Scan for the cell matching the given text and deliver its (X, Y) coordinate at center. 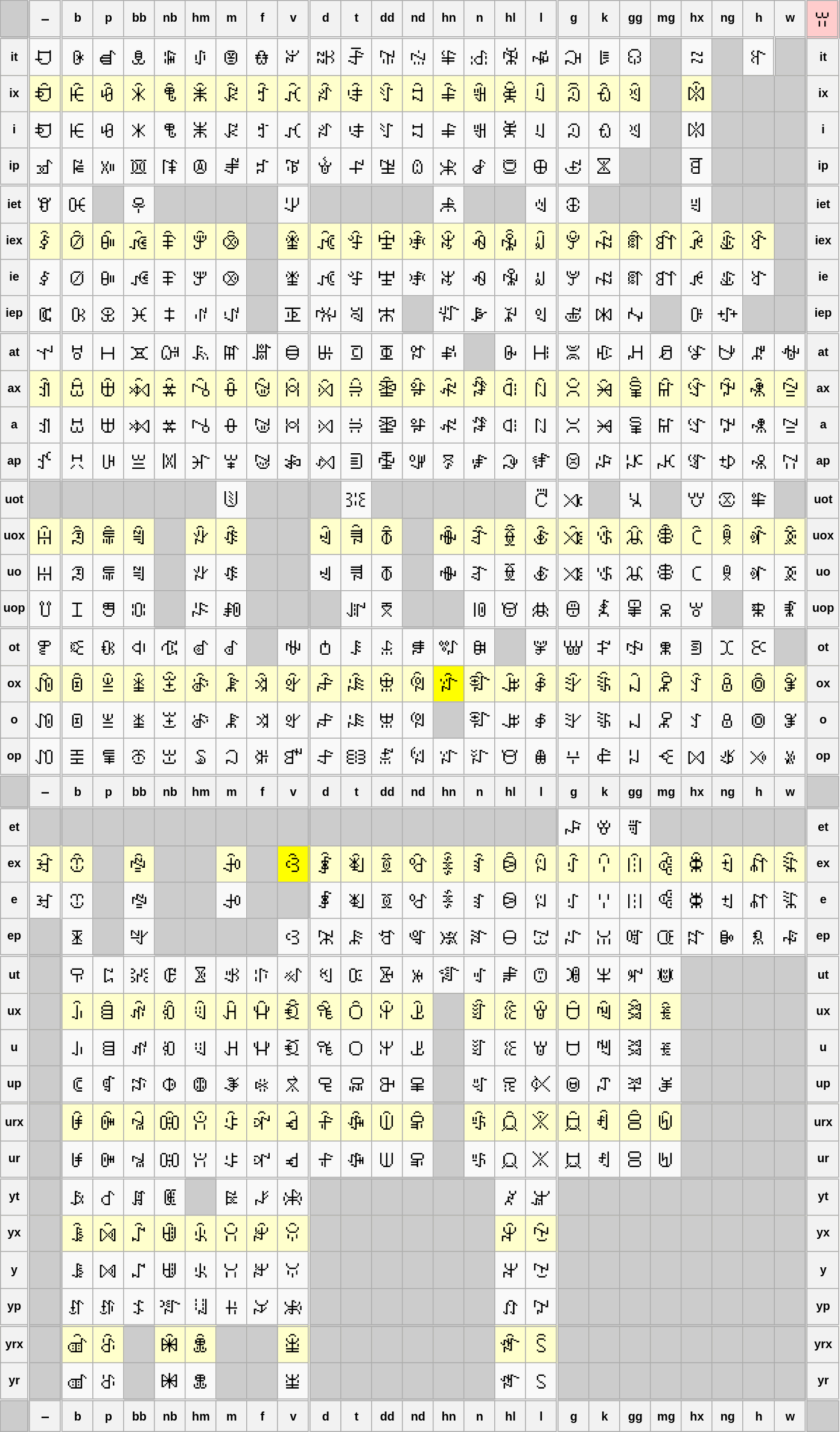
ꃄ (232, 1011)
ꈖ (635, 130)
ꉄ (666, 1122)
ꇬ (573, 720)
ꇟ (573, 241)
ꃸ (293, 1122)
ꄫ (356, 720)
ꄈ (325, 389)
ꈧ (635, 864)
ꁎ (109, 1122)
ꃊ (232, 1233)
ꆢ (511, 536)
ꈻ (666, 720)
ꇹ (605, 93)
ꇳ (573, 1011)
ꊋ (791, 900)
ꂞ (200, 609)
ꈇ (605, 683)
ꃒ (262, 389)
ꄮ (356, 900)
ꉍ (696, 314)
ꈄ (605, 572)
ꂎ (170, 1306)
ꁒ (109, 1270)
ꈩ (635, 937)
ꆲ (511, 1233)
ꄕ (325, 1011)
ꈉ (605, 757)
ꁧ (139, 720)
ꀿ (109, 352)
ꊊ (791, 864)
ꆖ (479, 1159)
ꆟ (511, 389)
ꇜ (573, 130)
ꂛ (200, 462)
ꁡ (139, 462)
ꈴ (666, 425)
ꈟ (635, 536)
ꄢ (356, 389)
ꀇ (45, 314)
ꀉ (45, 389)
ꃕ (262, 683)
ꈾ (666, 900)
ꉀ (666, 975)
ꉥ (728, 536)
ꈁ (605, 425)
ꄆ (325, 314)
ꁫ (139, 937)
ꉭ (728, 937)
ꂸ (232, 462)
ꊁ (791, 389)
ꈙ (635, 314)
ꁷ (170, 93)
ꄚ (356, 57)
ꅝ (418, 720)
ꄧ (356, 572)
ꁽ (170, 352)
ꅁ (387, 536)
ꃁ (232, 864)
ꃧ (293, 241)
ꅵ (449, 572)
ꃎ (262, 93)
ꂗ (200, 314)
ꃘ (262, 975)
ꆉ (479, 609)
ꆓ (479, 1048)
ꁝ (139, 314)
ꀗ (77, 93)
ꇵ (573, 1084)
ꄳ (356, 1084)
ꉻ (759, 720)
ꅏ (387, 1122)
ꃞ (262, 1197)
ꁄ (109, 572)
ꆹ (541, 130)
ꁁ (109, 425)
ꁴ (139, 1270)
ꈿ (666, 937)
ꈣ (635, 683)
ꉾ (759, 900)
ꅹ (449, 864)
ꂘ (200, 352)
ꉙ (696, 757)
ꄉ (325, 425)
ꃂ (232, 900)
ꅒ (418, 93)
ꀺ (109, 130)
ꇃ (541, 499)
ꉜ (696, 937)
ꊆ (791, 609)
ꀡ (77, 462)
ꇏ (541, 1011)
ꉲ (759, 389)
ꀻ (109, 167)
ꄠ (356, 314)
ꅻ (449, 937)
ꉞ (728, 277)
ꂭ (200, 1381)
ꆸ (541, 93)
ꁍ (109, 1084)
ꁼ (170, 314)
ꈷ (666, 572)
ꊄ (791, 536)
ꄁ (325, 93)
ꇥ (573, 462)
ꉟ (728, 314)
ꉔ (696, 572)
ꄹ (387, 167)
ꉯ (759, 241)
ꄅ (325, 277)
ꄦ (356, 536)
ꆣ (511, 572)
ꅜ (418, 683)
ꆛ (511, 241)
ꉂ (666, 1048)
ꃨ (293, 277)
ꁥ (139, 647)
ꇼ (605, 241)
ꁮ (139, 1048)
ꀼ (109, 241)
ꉁ (666, 1011)
ꃓ (262, 425)
ꃤ (293, 130)
ꀈ (45, 352)
ꁹ (170, 167)
ꈎ (605, 975)
ꁭ (139, 1011)
ꈱ (666, 277)
ꃶ (293, 1048)
ꈰ (666, 241)
ꃺ (293, 1197)
ꅟ (418, 864)
ꇲ (573, 975)
ꃼ (293, 1270)
ꀱ (77, 1159)
ꄋ (325, 536)
ꅭ (449, 241)
ꆯ (511, 1122)
ꉺ (759, 683)
ꁕ (109, 1381)
ꀀ (45, 57)
ꆈ (479, 572)
ꇄ (541, 536)
ꅌ (387, 1011)
ꉑ (696, 462)
ꆜ (511, 277)
ꃚ (262, 1048)
ꈒ (605, 1122)
ꁤ (139, 609)
ꃫ (293, 389)
ꄝ (356, 167)
ꅘ (418, 389)
ꄩ (356, 647)
ꄛ (356, 93)
ꀒ (45, 757)
ꅅ (387, 683)
ꄌ (325, 572)
ꇓ (541, 1159)
ꈯ (635, 1159)
ꉐ (696, 425)
ꂍ (170, 1270)
ꀶ (77, 1344)
ꅐ (387, 1159)
ꆂ (479, 277)
ꉤ (728, 499)
ꂏ (170, 1344)
ꆱ (511, 1197)
ꈓ (605, 1159)
ꄎ (325, 683)
ꇠ (573, 277)
ꃋ (232, 1270)
ꊈ (791, 720)
ꅃ (387, 609)
ꇪ (573, 647)
ꆕ (479, 1122)
ꃔ (262, 462)
ꂔ (200, 167)
ꆠ (511, 425)
ꈺ (666, 683)
ꃇ (232, 1122)
ꉖ (696, 647)
ꄱ (356, 1011)
ꆨ (511, 864)
ꅲ (449, 425)
ꃽ (293, 1306)
ꀄ (45, 204)
ꂀ (170, 462)
ꅇ (387, 757)
ꈠ (635, 572)
ꂮ (232, 57)
ꃖ (262, 720)
ꂼ (232, 609)
ꁯ (139, 1084)
ꈸ (666, 609)
ꁋ (109, 1011)
ꄽ (387, 352)
ꊀ (791, 352)
ꀠ (77, 425)
ꈋ (605, 864)
ꈮ (635, 1122)
ꉢ (728, 425)
ꆴ (511, 1306)
ꂡ (200, 720)
ꆔ (479, 1084)
ꊌ (791, 937)
ꂾ (232, 683)
ꃑ (262, 352)
ꊅ (791, 572)
ꀸ (109, 57)
ꅞ (418, 757)
ꉌ (696, 277)
ꅂ (387, 572)
ꉗ (696, 683)
ꂠ (200, 683)
ꆷ (541, 57)
ꅶ (449, 647)
ꀵ (77, 1306)
ꅮ (449, 277)
ꆶ (511, 1381)
ꇕ (541, 1233)
ꃻ (293, 1233)
ꃭ (293, 462)
ꄍ (325, 647)
ꉹ (759, 647)
ꄀ (325, 57)
ꄸ (387, 130)
ꀎ (45, 609)
ꂙ (200, 389)
ꈶ (666, 536)
ꆻ (541, 204)
ꃣ (293, 93)
ꇚ (573, 57)
ꃃ (232, 975)
ꄨ (356, 609)
ꆪ (511, 937)
ꂈ (170, 1084)
ꆩ (511, 900)
ꉊ (696, 204)
ꂌ (170, 1233)
ꉳ (759, 425)
ꀥ (77, 647)
ꉠ (728, 352)
ꀴ (77, 1270)
ꁌ (109, 1048)
ꈛ (635, 389)
ꅠ (418, 900)
ꂧ (200, 1122)
ꄭ (356, 864)
ꃜ (262, 1122)
ꅆ (387, 720)
ꂴ (232, 314)
ꂒ (200, 93)
ꆵ (511, 1344)
ꃹ (293, 1159)
ꂳ (232, 277)
ꂽ (232, 647)
ꁅ (109, 609)
ꅡ (418, 937)
ꂝ (200, 572)
ꇯ (573, 864)
ꂂ (170, 683)
ꃵ (293, 1011)
ꈍ (605, 937)
ꆥ (511, 683)
ꂑ (200, 57)
ꇐ (541, 1048)
ꈫ (635, 1011)
ꁓ (109, 1306)
ꁀ (109, 389)
ꅄ (387, 647)
ꄶ (387, 57)
ꄜ (356, 130)
ꀋ (45, 462)
ꉨ (728, 683)
ꃢ (293, 57)
ꅎ (387, 1084)
ꅽ (479, 57)
ꄒ (325, 900)
ꂯ (232, 93)
ꄵ (356, 1159)
ꈲ (666, 352)
ꄟ (356, 277)
ꉬ (728, 900)
ꈦ (635, 827)
ꄊ (325, 462)
ꃦ (293, 204)
ꉇ (696, 93)
ꅋ (387, 975)
ꆅ (479, 425)
ꁳ (139, 1233)
ꄺ (387, 241)
ꉡ (728, 389)
ꂆ (170, 1011)
ꃲ (293, 864)
ꉓ (696, 536)
ꇾ (605, 314)
ꉱ (759, 352)
ꅫ (449, 167)
ꈥ (635, 757)
ꆁ (479, 241)
ꇩ (573, 609)
ꄙ (325, 1159)
ꆿ (541, 352)
ꁛ (139, 241)
ꅣ (418, 1011)
ꁑ (109, 1233)
ꂊ (170, 1159)
ꆃ (479, 314)
ꇆ (541, 609)
ꇣ (573, 389)
ꉫ (728, 864)
ꉿ (759, 937)
ꄘ (325, 1122)
ꃰ (293, 720)
ꇷ (573, 1159)
ꅧ (418, 1159)
ꈪ (635, 975)
ꈬ (635, 1048)
ꂿ (232, 720)
ꆙ (511, 130)
ꀍ (45, 572)
ꅯ (449, 314)
ꅴ (449, 536)
ꄑ (325, 864)
ꄼ (387, 314)
ꃐ (262, 167)
ꃡ (262, 1306)
ꁐ (109, 1197)
ꀃ (45, 167)
ꉆ (696, 57)
ꈝ (635, 462)
ꀞ (77, 352)
ꉈ (696, 130)
ꄇ (325, 352)
ꅢ (418, 975)
ꉏ (696, 389)
ꀛ (77, 241)
ꄣ (356, 425)
ꀲ (77, 1197)
ꆇ (479, 536)
ꉋ (696, 241)
ꃗ (262, 757)
ꃠ (262, 1270)
ꇖ (541, 1270)
ꅺ (449, 900)
ꈘ (635, 277)
ꈃ (605, 536)
ꁞ (139, 352)
ꂄ (170, 757)
ꃷ (293, 1084)
ꈚ (635, 352)
ꀫ (77, 937)
ꄷ (387, 93)
ꅰ (449, 352)
ꀽ (109, 277)
ꄏ (325, 720)
ꄐ (325, 757)
ꆧ (511, 757)
ꂬ (200, 1344)
ꈜ (635, 425)
ꉕ (696, 609)
ꀬ (77, 975)
ꇶ (573, 1122)
ꉸ (759, 609)
ꉅ (666, 1159)
ꃪ (293, 352)
ꃬ (293, 425)
ꇙ (541, 1381)
ꈨ (635, 900)
ꂤ (200, 1011)
ꉼ (759, 757)
ꆺ (541, 167)
ꅤ (418, 1048)
ꇗ (541, 1306)
ꂰ (232, 130)
ꁶ (170, 57)
ꈅ (605, 609)
ꄡ (356, 352)
ꈽ (666, 864)
ꁪ (139, 900)
ꅖ (418, 277)
ꀏ (45, 647)
ꃥ (293, 167)
ꉶ (759, 536)
ꁲ (139, 1197)
ꅕ (418, 241)
ꄰ (356, 975)
ꄞ (356, 241)
ꉎ (696, 352)
ꂋ (170, 1197)
ꂺ (232, 536)
ꀊ (45, 425)
ꇈ (541, 683)
ꂜ (200, 536)
ꇺ (605, 130)
ꈹ (666, 647)
ꇋ (541, 864)
ꆼ (541, 241)
ꃍ (262, 57)
ꇀ (541, 389)
ꄖ (325, 1048)
ꄗ (325, 1084)
ꇌ (541, 900)
ꂁ (170, 647)
ꃾ (293, 1344)
ꃆ (232, 1084)
ꅥ (418, 1084)
ꅔ (418, 167)
ꇽ (605, 277)
ꃩ (293, 314)
ꈤ (635, 720)
ꂖ (200, 277)
ꉵ (759, 499)
ꆡ (511, 462)
ꆊ (479, 647)
ꄾ (387, 389)
ꇘ (541, 1344)
ꁔ (109, 1344)
ꇡ (573, 314)
ꀚ (77, 204)
ꂥ (200, 1048)
ꇴ (573, 1048)
ꆑ (479, 975)
ꆾ (541, 314)
ꈑ (605, 1084)
ꃉ (232, 1197)
ꀔ (45, 900)
ꁃ (109, 536)
ꅊ (387, 937)
ꆍ (479, 757)
ꅸ (449, 757)
ꇭ (573, 757)
ꃅ (232, 1048)
ꈌ (605, 900)
ꉰ (759, 277)
ꆘ (511, 93)
ꁂ (109, 462)
ꂪ (200, 1270)
ꁇ (109, 683)
ꅑ (418, 57)
ꈡ (635, 609)
ꁺ (170, 241)
ꈂ (605, 462)
ꁣ (139, 572)
ꈭ (635, 1084)
ꉽ (759, 864)
ꅳ (449, 462)
ꃳ (293, 937)
ꅦ (418, 1122)
ꆐ (479, 937)
ꆎ (479, 864)
ꂢ (200, 757)
ꁩ (139, 864)
ꀂ (45, 130)
ꁦ (139, 683)
ꂣ (200, 975)
ꂻ (232, 572)
ꈏ (605, 1011)
ꁖ (139, 57)
ꂐ (170, 1381)
ꄓ (325, 937)
ꇿ (605, 352)
ꆝ (511, 314)
ꈞ (635, 499)
ꀑ (45, 720)
ꇊ (541, 757)
ꀷ (77, 1381)
ꈆ (605, 647)
ꀭ (77, 1011)
ꂫ (200, 1306)
ꅉ (387, 900)
ꄬ (356, 757)
ꀐ (45, 683)
ꇅ (541, 572)
ꆭ (511, 1048)
ꁨ (139, 757)
ꃴ (293, 975)
ꆄ (479, 389)
ꀌ (45, 536)
ꃯ (293, 683)
ꃟ (262, 1233)
ꀩ (77, 864)
ꅓ (418, 130)
ꂱ (232, 167)
ꇱ (573, 937)
ꂉ (170, 1122)
ꆚ (511, 167)
ꆆ (479, 462)
ꁻ (170, 277)
ꁿ (170, 425)
ꄤ (356, 462)
ꉦ (728, 572)
ꃀ (232, 757)
ꄴ (356, 1122)
ꄔ (325, 975)
ꇇ (541, 647)
ꀤ (77, 609)
ꂨ (200, 1159)
ꈀ (605, 389)
ꆫ (511, 975)
ꉝ (728, 241)
ꊉ (791, 757)
ꇞ (573, 204)
ꇤ (573, 425)
ꁈ (109, 720)
ꅈ (387, 864)
ꄯ (356, 937)
ꀾ (109, 314)
ꀟ (77, 389)
ꆋ (479, 683)
ꂵ (232, 352)
ꂓ (200, 130)
ꃮ (293, 647)
ꆀ (479, 167)
ꄪ (356, 683)
ꇮ (573, 827)
ꈐ (605, 1048)
ꀧ (77, 720)
ꈗ (635, 241)
ꁜ (139, 277)
ꅬ (449, 204)
ꃛ (262, 1084)
ꆤ (511, 609)
ꁗ (139, 93)
ꆒ (479, 1011)
ꉚ (696, 864)
ꀅ (45, 241)
ꈵ (666, 462)
ꂩ (200, 1233)
ꀓ (45, 864)
ꃈ (232, 1159)
ꅪ (449, 130)
ꀮ (77, 1048)
ꁰ (139, 1122)
ꇦ (573, 499)
ꇁ (541, 425)
ꁸ (170, 130)
ꉣ (728, 462)
ꄲ (356, 1048)
ꇛ (573, 93)
ꊃ (791, 462)
ꁬ (139, 975)
ꉷ (759, 572)
ꉘ (696, 720)
ꃱ (293, 757)
ꀙ (77, 167)
ꈳ (666, 389)
ꅗ (418, 352)
ꁱ (139, 1159)
ꂷ (232, 425)
ꀪ (77, 900)
ꄥ (356, 499)
ꆌ (479, 720)
ꁵ (139, 1306)
ꀰ (77, 1122)
ꅀ (387, 462)
ꅍ (387, 1048)
ꂦ (200, 1084)
ꆦ (511, 720)
ꁠ (139, 425)
ꆽ (541, 277)
ꅨ (449, 57)
ꀕ (822, 19)
ꇝ (573, 167)
ꆗ (511, 57)
ꁢ (139, 536)
ꇒ (541, 1122)
ꇻ (605, 167)
ꉛ (696, 900)
ꁾ (170, 389)
ꉴ (759, 462)
ꀹ (109, 93)
ꄄ (325, 241)
ꂚ (200, 425)
ꉩ (728, 720)
ꇨ (573, 572)
ꅛ (418, 647)
ꄻ (387, 277)
ꁆ (109, 647)
ꈢ (635, 647)
ꂟ (200, 647)
ꈕ (635, 93)
ꉉ (696, 167)
ꄿ (387, 425)
ꁘ (139, 130)
ꇔ (541, 1197)
ꅷ (449, 683)
ꀯ (77, 1084)
ꀖ (77, 57)
ꀢ (77, 536)
ꁟ (139, 389)
ꄂ (325, 130)
ꃏ (262, 130)
ꂕ (200, 241)
ꅱ (449, 389)
ꉒ (696, 499)
ꇧ (573, 536)
ꂃ (170, 720)
ꆬ (511, 1011)
ꁊ (109, 975)
ꁏ (109, 1159)
ꃝ (262, 1159)
ꆏ (479, 900)
ꀝ (77, 314)
ꂹ (232, 499)
ꂲ (232, 241)
ꃿ (293, 1381)
ꀳ (77, 1233)
ꅚ (418, 462)
ꈔ (635, 57)
ꁙ (139, 167)
ꇢ (573, 352)
ꀦ (77, 683)
ꆮ (511, 1084)
ꀘ (77, 130)
ꃌ (232, 1306)
ꇂ (541, 462)
ꅩ (449, 93)
ꈈ (605, 720)
ꇎ (541, 975)
ꉮ (759, 57)
ꀁ (45, 93)
ꇑ (541, 1084)
ꂶ (232, 389)
ꇸ (605, 57)
ꃙ (262, 1011)
ꈊ (605, 827)
ꊇ (791, 683)
ꉃ (666, 1084)
ꀆ (45, 277)
ꀜ (77, 277)
ꇉ (541, 720)
ꆳ (511, 1270)
ꈼ (666, 757)
ꀨ (77, 757)
ꄃ (325, 167)
ꆞ (511, 352)
ꅙ (418, 425)
ꁚ (139, 204)
ꀣ (77, 572)
ꅿ (479, 130)
ꊂ (791, 425)
ꆰ (511, 1159)
ꇍ (541, 937)
ꁉ (109, 757)
ꉧ (728, 647)
ꂇ (170, 1048)
ꇰ (573, 900)
ꅾ (479, 93)
ꇫ (573, 683)
ꂅ (170, 975)
ꉪ (728, 757)
ꅼ (449, 975)
